Find where the given text appears and provide that cell's center as (x, y) coordinate. 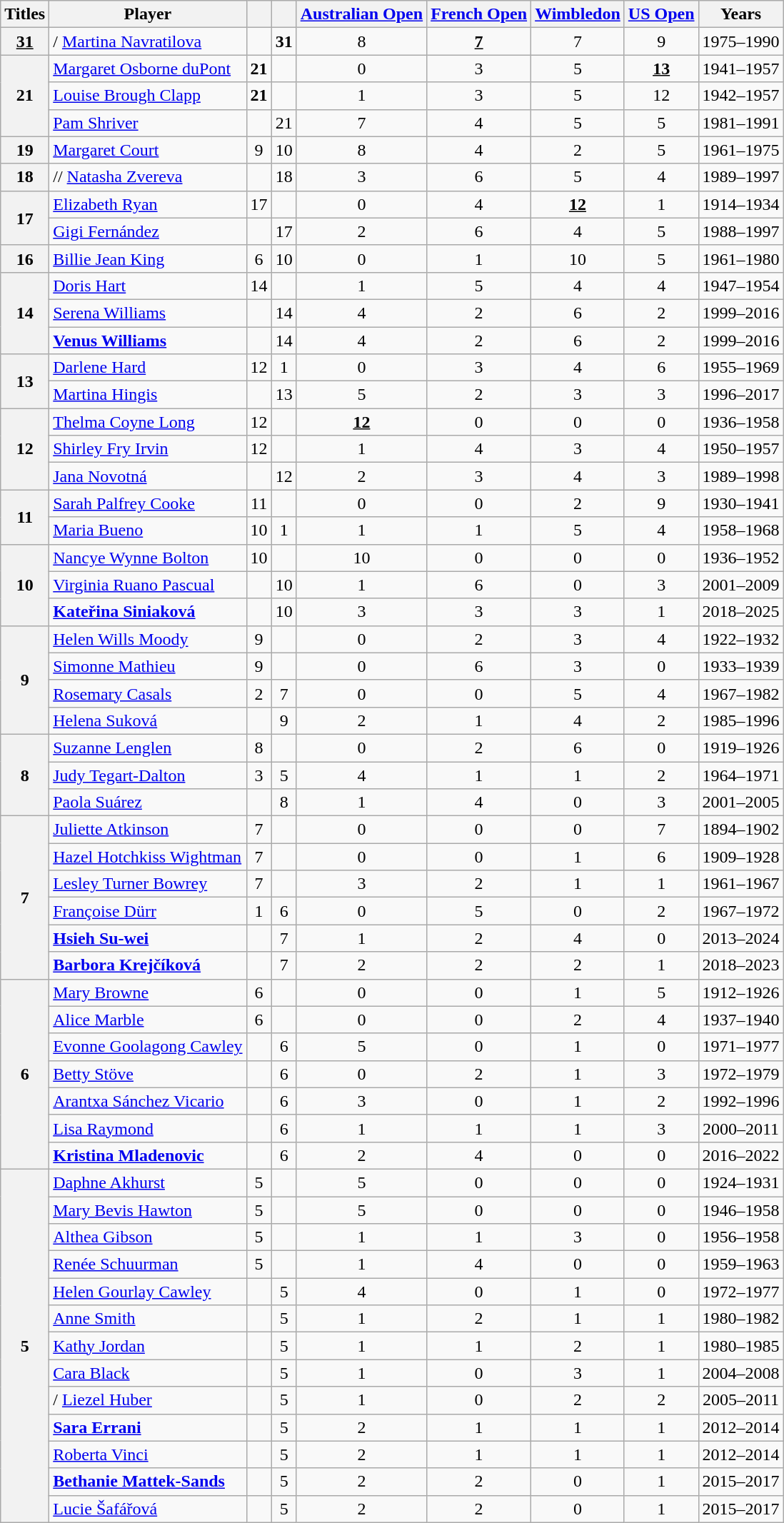
Roberta Vinci (148, 1454)
1956–1958 (741, 1237)
Martina Hingis (148, 395)
1950–1957 (741, 449)
Betty Stöve (148, 1074)
US Open (661, 14)
1972–1979 (741, 1074)
1961–1980 (741, 258)
2013–2024 (741, 938)
Player (148, 14)
1942–1957 (741, 96)
Paola Suárez (148, 803)
/ Liezel Huber (148, 1400)
Judy Tegart-Dalton (148, 775)
16 (25, 258)
Arantxa Sánchez Vicario (148, 1101)
1981–1991 (741, 123)
Helena Suková (148, 720)
Billie Jean King (148, 258)
1980–1982 (741, 1319)
Juliette Atkinson (148, 830)
Kathy Jordan (148, 1346)
1955–1969 (741, 368)
Wimbledon (578, 14)
Doris Hart (148, 286)
Years (741, 14)
Virginia Ruano Pascual (148, 585)
1936–1958 (741, 422)
1933–1939 (741, 666)
2000–2011 (741, 1128)
1947–1954 (741, 286)
Shirley Fry Irvin (148, 449)
1967–1982 (741, 693)
1985–1996 (741, 720)
19 (25, 150)
Kristina Mladenovic (148, 1155)
1972–1977 (741, 1292)
Sarah Palfrey Cooke (148, 503)
Cara Black (148, 1373)
Australian Open (361, 14)
1919–1926 (741, 748)
Titles (25, 14)
1924–1931 (741, 1182)
1975–1990 (741, 41)
Renée Schuurman (148, 1265)
1922–1932 (741, 639)
Darlene Hard (148, 368)
Evonne Goolagong Cawley (148, 1047)
/ Martina Navratilova (148, 41)
1936–1952 (741, 558)
Serena Williams (148, 313)
2016–2022 (741, 1155)
1961–1975 (741, 150)
Margaret Court (148, 150)
Jana Novotná (148, 476)
1967–1972 (741, 911)
Bethanie Mattek-Sands (148, 1482)
French Open (479, 14)
Lisa Raymond (148, 1128)
2004–2008 (741, 1373)
Anne Smith (148, 1319)
1989–1998 (741, 476)
1941–1957 (741, 69)
1914–1934 (741, 204)
1946–1958 (741, 1210)
Gigi Fernández (148, 231)
Lesley Turner Bowrey (148, 884)
1959–1963 (741, 1265)
1958–1968 (741, 531)
Suzanne Lenglen (148, 748)
Helen Gourlay Cawley (148, 1292)
1992–1996 (741, 1101)
Hsieh Su-wei (148, 938)
Thelma Coyne Long (148, 422)
Sara Errani (148, 1427)
Françoise Dürr (148, 911)
Maria Bueno (148, 531)
1989–1997 (741, 177)
1961–1967 (741, 884)
Simonne Mathieu (148, 666)
1930–1941 (741, 503)
Althea Gibson (148, 1237)
2018–2023 (741, 965)
Venus Williams (148, 341)
Lucie Šafářová (148, 1509)
Nancye Wynne Bolton (148, 558)
Margaret Osborne duPont (148, 69)
1894–1902 (741, 830)
2001–2009 (741, 585)
Daphne Akhurst (148, 1182)
2018–2025 (741, 612)
1996–2017 (741, 395)
Alice Marble (148, 1020)
Louise Brough Clapp (148, 96)
2001–2005 (741, 803)
Helen Wills Moody (148, 639)
1937–1940 (741, 1020)
Barbora Krejčíková (148, 965)
// Natasha Zvereva (148, 177)
1909–1928 (741, 857)
Mary Browne (148, 992)
Kateřina Siniaková (148, 612)
Hazel Hotchkiss Wightman (148, 857)
1912–1926 (741, 992)
Elizabeth Ryan (148, 204)
Mary Bevis Hawton (148, 1210)
1988–1997 (741, 231)
Pam Shriver (148, 123)
2005–2011 (741, 1400)
1964–1971 (741, 775)
Rosemary Casals (148, 693)
1971–1977 (741, 1047)
1980–1985 (741, 1346)
